For the text-containing cell, return its midpoint in [x, y] coordinate format. 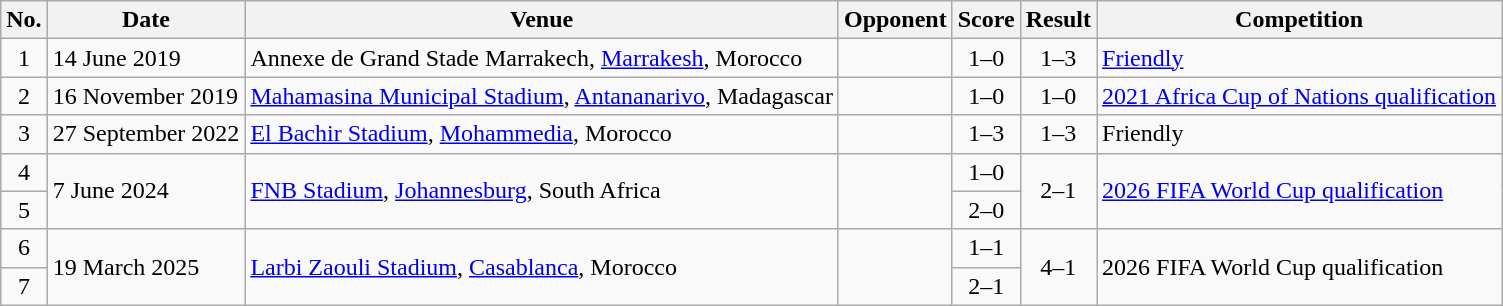
3 [24, 134]
Opponent [895, 20]
Venue [542, 20]
2 [24, 96]
6 [24, 248]
1–1 [986, 248]
Larbi Zaouli Stadium, Casablanca, Morocco [542, 267]
7 [24, 286]
Annexe de Grand Stade Marrakech, Marrakesh, Morocco [542, 58]
Mahamasina Municipal Stadium, Antananarivo, Madagascar [542, 96]
7 June 2024 [146, 191]
El Bachir Stadium, Mohammedia, Morocco [542, 134]
Score [986, 20]
Result [1058, 20]
1 [24, 58]
Competition [1300, 20]
2–0 [986, 210]
4–1 [1058, 267]
27 September 2022 [146, 134]
2021 Africa Cup of Nations qualification [1300, 96]
No. [24, 20]
5 [24, 210]
Date [146, 20]
19 March 2025 [146, 267]
16 November 2019 [146, 96]
4 [24, 172]
14 June 2019 [146, 58]
FNB Stadium, Johannesburg, South Africa [542, 191]
